Return the (X, Y) coordinate for the center point of the cell that contains the specified text.  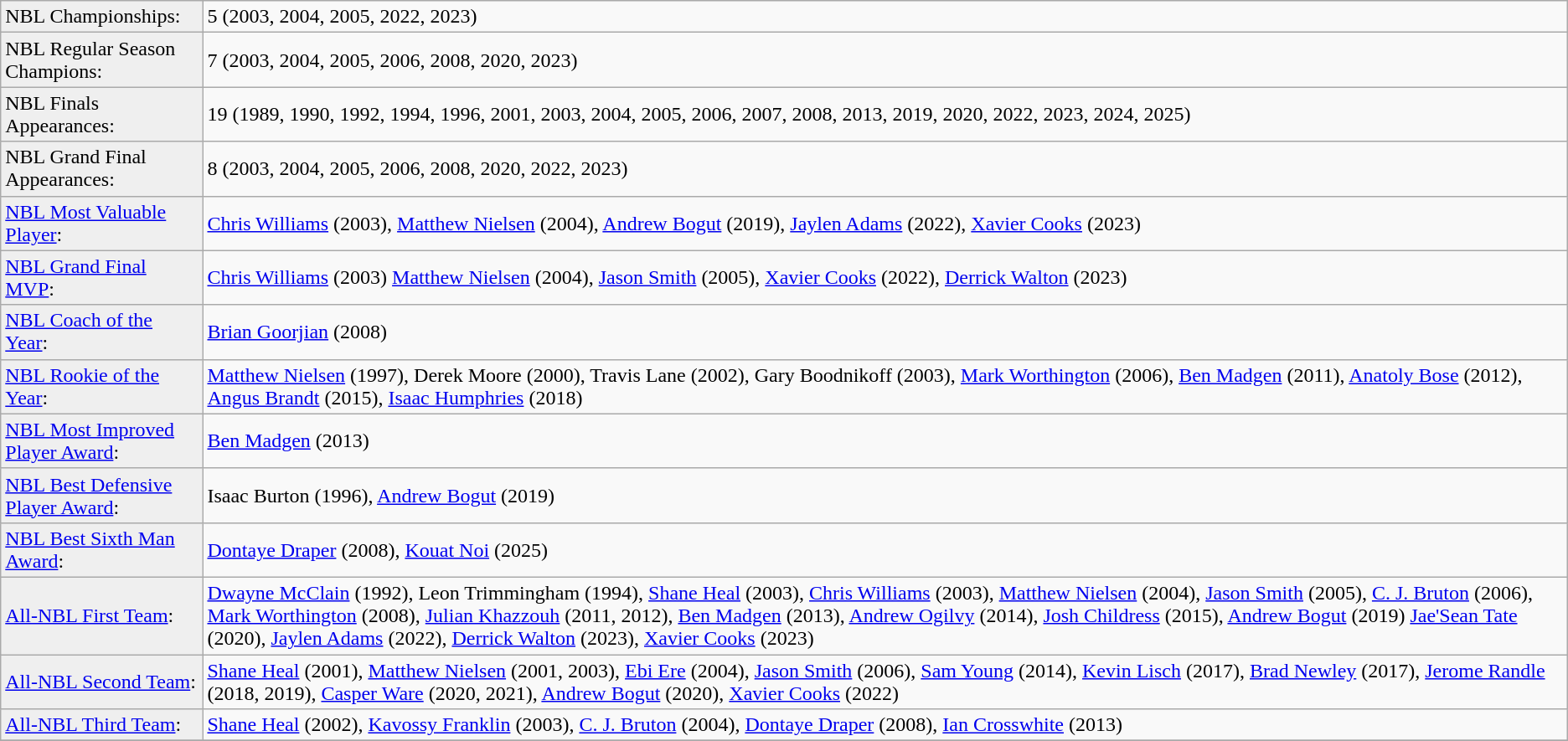
NBL Most Valuable Player: (102, 223)
7 (2003, 2004, 2005, 2006, 2008, 2020, 2023) (885, 60)
Chris Williams (2003) Matthew Nielsen (2004), Jason Smith (2005), Xavier Cooks (2022), Derrick Walton (2023) (885, 278)
8 (2003, 2004, 2005, 2006, 2008, 2020, 2022, 2023) (885, 169)
19 (1989, 1990, 1992, 1994, 1996, 2001, 2003, 2004, 2005, 2006, 2007, 2008, 2013, 2019, 2020, 2022, 2023, 2024, 2025) (885, 114)
NBL Regular Season Champions: (102, 60)
NBL Grand Final Appearances: (102, 169)
Ben Madgen (2013) (885, 440)
Brian Goorjian (2008) (885, 332)
5 (2003, 2004, 2005, 2022, 2023) (885, 17)
NBL Best Defensive Player Award: (102, 496)
NBL Grand Final MVP: (102, 278)
NBL Most Improved Player Award: (102, 440)
Dontaye Draper (2008), Kouat Noi (2025) (885, 549)
All-NBL Second Team: (102, 682)
Chris Williams (2003), Matthew Nielsen (2004), Andrew Bogut (2019), Jaylen Adams (2022), Xavier Cooks (2023) (885, 223)
NBL Rookie of the Year: (102, 387)
NBL Best Sixth Man Award: (102, 549)
All-NBL Third Team: (102, 725)
NBL Coach of the Year: (102, 332)
All-NBL First Team: (102, 615)
Shane Heal (2002), Kavossy Franklin (2003), C. J. Bruton (2004), Dontaye Draper (2008), Ian Crosswhite (2013) (885, 725)
NBL Championships: (102, 17)
Isaac Burton (1996), Andrew Bogut (2019) (885, 496)
NBL Finals Appearances: (102, 114)
